Output the (X, Y) coordinate of the center of the cell containing the given text.  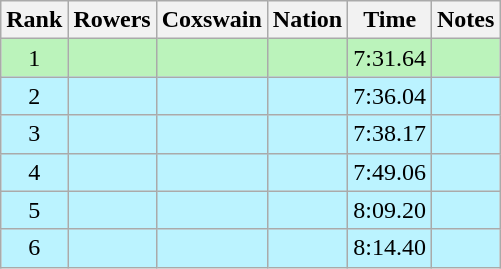
7:31.64 (390, 58)
Notes (465, 20)
7:36.04 (390, 96)
7:49.06 (390, 172)
3 (34, 134)
Time (390, 20)
4 (34, 172)
8:14.40 (390, 248)
2 (34, 96)
8:09.20 (390, 210)
Rowers (112, 20)
Rank (34, 20)
6 (34, 248)
1 (34, 58)
Nation (307, 20)
Coxswain (212, 20)
7:38.17 (390, 134)
5 (34, 210)
